Find where the given text appears and provide that cell's center as [X, Y] coordinate. 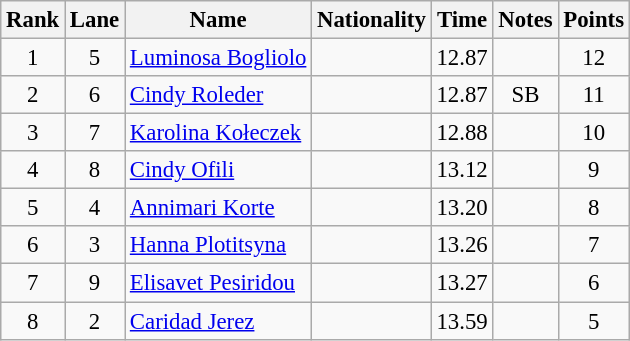
13.20 [462, 208]
Luminosa Bogliolo [218, 58]
12 [594, 58]
Hanna Plotitsyna [218, 245]
13.26 [462, 245]
1 [33, 58]
13.27 [462, 283]
Nationality [372, 20]
Caridad Jerez [218, 321]
11 [594, 95]
Cindy Ofili [218, 170]
Karolina Kołeczek [218, 133]
13.12 [462, 170]
Notes [526, 20]
13.59 [462, 321]
SB [526, 95]
Elisavet Pesiridou [218, 283]
Rank [33, 20]
Points [594, 20]
Name [218, 20]
10 [594, 133]
Time [462, 20]
12.88 [462, 133]
Lane [95, 20]
Cindy Roleder [218, 95]
Annimari Korte [218, 208]
